Return [x, y] of the center of cell containing provided text 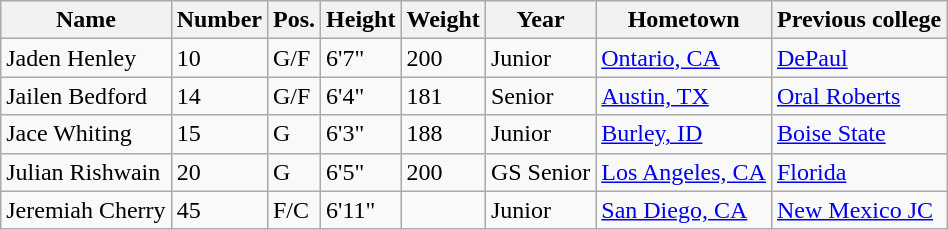
Boise State [858, 134]
GS Senior [540, 172]
6'3" [361, 134]
DePaul [858, 58]
45 [219, 210]
Name [86, 20]
Los Angeles, CA [684, 172]
New Mexico JC [858, 210]
Julian Rishwain [86, 172]
Pos. [294, 20]
Number [219, 20]
6'11" [361, 210]
Ontario, CA [684, 58]
Oral Roberts [858, 96]
F/C [294, 210]
San Diego, CA [684, 210]
Jaden Henley [86, 58]
Hometown [684, 20]
Weight [443, 20]
Jeremiah Cherry [86, 210]
Height [361, 20]
Florida [858, 172]
181 [443, 96]
Previous college [858, 20]
Jailen Bedford [86, 96]
Year [540, 20]
Jace Whiting [86, 134]
188 [443, 134]
15 [219, 134]
Austin, TX [684, 96]
Senior [540, 96]
14 [219, 96]
10 [219, 58]
6'7" [361, 58]
6'4" [361, 96]
6'5" [361, 172]
Burley, ID [684, 134]
20 [219, 172]
